Identify which cell holds the provided text, then report its (X, Y) central coordinate. 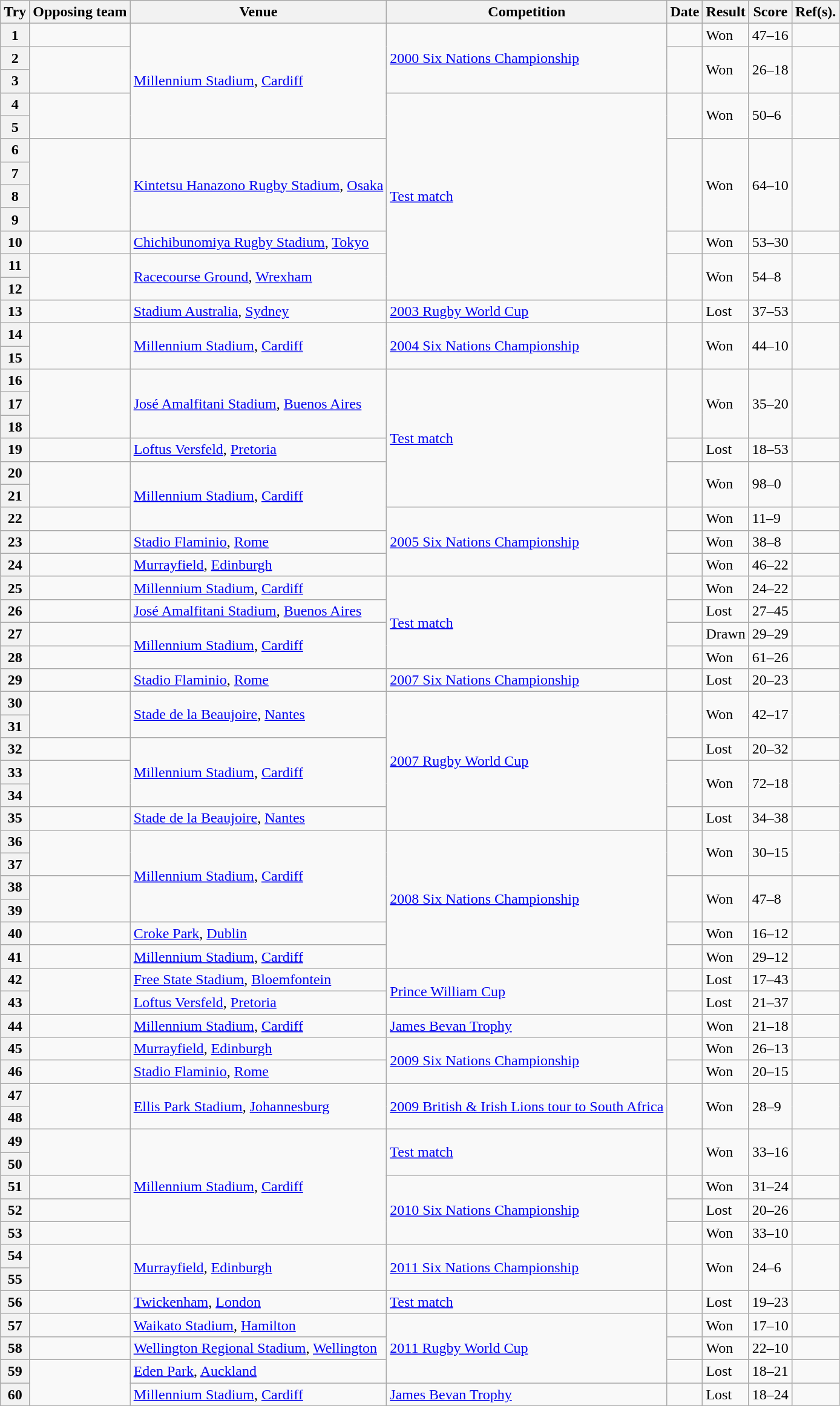
Prince William Cup (527, 991)
Result (726, 12)
50 (15, 1164)
48 (15, 1118)
22 (15, 519)
44 (15, 1026)
28–9 (770, 1106)
4 (15, 104)
33–16 (770, 1152)
39 (15, 910)
Drawn (726, 634)
37 (15, 864)
52 (15, 1210)
22–10 (770, 1348)
21–18 (770, 1026)
Chichibunomiya Rugby Stadium, Tokyo (258, 242)
42 (15, 979)
11–9 (770, 519)
51 (15, 1187)
41 (15, 956)
17 (15, 404)
43 (15, 1002)
2007 Six Nations Championship (527, 680)
18–21 (770, 1371)
32 (15, 749)
2009 Six Nations Championship (527, 1060)
Racecourse Ground, Wrexham (258, 277)
Twickenham, London (258, 1302)
53 (15, 1233)
26–13 (770, 1049)
59 (15, 1371)
55 (15, 1279)
21 (15, 496)
64–10 (770, 185)
56 (15, 1302)
24–22 (770, 588)
47–8 (770, 899)
25 (15, 588)
47 (15, 1095)
20–15 (770, 1072)
Croke Park, Dublin (258, 933)
57 (15, 1325)
45 (15, 1049)
27 (15, 634)
53–30 (770, 242)
16 (15, 381)
3 (15, 81)
18–24 (770, 1394)
Kintetsu Hanazono Rugby Stadium, Osaka (258, 185)
14 (15, 335)
10 (15, 242)
8 (15, 196)
15 (15, 358)
20–23 (770, 680)
29–29 (770, 634)
72–18 (770, 784)
54–8 (770, 277)
2010 Six Nations Championship (527, 1210)
35 (15, 818)
31–24 (770, 1187)
38–8 (770, 542)
46–22 (770, 565)
35–20 (770, 404)
5 (15, 127)
6 (15, 150)
20–32 (770, 749)
Try (15, 12)
28 (15, 657)
17–43 (770, 979)
19–23 (770, 1302)
40 (15, 933)
2004 Six Nations Championship (527, 346)
54 (15, 1256)
61–26 (770, 657)
16–12 (770, 933)
29 (15, 680)
2011 Six Nations Championship (527, 1267)
19 (15, 450)
Wellington Regional Stadium, Wellington (258, 1348)
34–38 (770, 818)
7 (15, 173)
2000 Six Nations Championship (527, 58)
Ref(s). (815, 12)
2 (15, 58)
46 (15, 1072)
34 (15, 795)
2009 British & Irish Lions tour to South Africa (527, 1106)
Ellis Park Stadium, Johannesburg (258, 1106)
12 (15, 289)
37–53 (770, 312)
2008 Six Nations Championship (527, 899)
Waikato Stadium, Hamilton (258, 1325)
36 (15, 841)
42–17 (770, 715)
2007 Rugby World Cup (527, 761)
Free State Stadium, Bloemfontein (258, 979)
18–53 (770, 450)
30 (15, 703)
60 (15, 1394)
Score (770, 12)
1 (15, 35)
23 (15, 542)
47–16 (770, 35)
26–18 (770, 70)
31 (15, 726)
26 (15, 611)
Opposing team (80, 12)
27–45 (770, 611)
2011 Rugby World Cup (527, 1348)
11 (15, 265)
58 (15, 1348)
24 (15, 565)
33–10 (770, 1233)
50–6 (770, 116)
Venue (258, 12)
38 (15, 887)
Competition (527, 12)
Stadium Australia, Sydney (258, 312)
20–26 (770, 1210)
Date (685, 12)
9 (15, 219)
13 (15, 312)
24–6 (770, 1267)
2003 Rugby World Cup (527, 312)
98–0 (770, 484)
29–12 (770, 956)
33 (15, 772)
21–37 (770, 1002)
18 (15, 427)
49 (15, 1141)
30–15 (770, 853)
20 (15, 473)
17–10 (770, 1325)
44–10 (770, 346)
Eden Park, Auckland (258, 1371)
2005 Six Nations Championship (527, 542)
